Locate the cell with the specified text and output its (x, y) center coordinate. 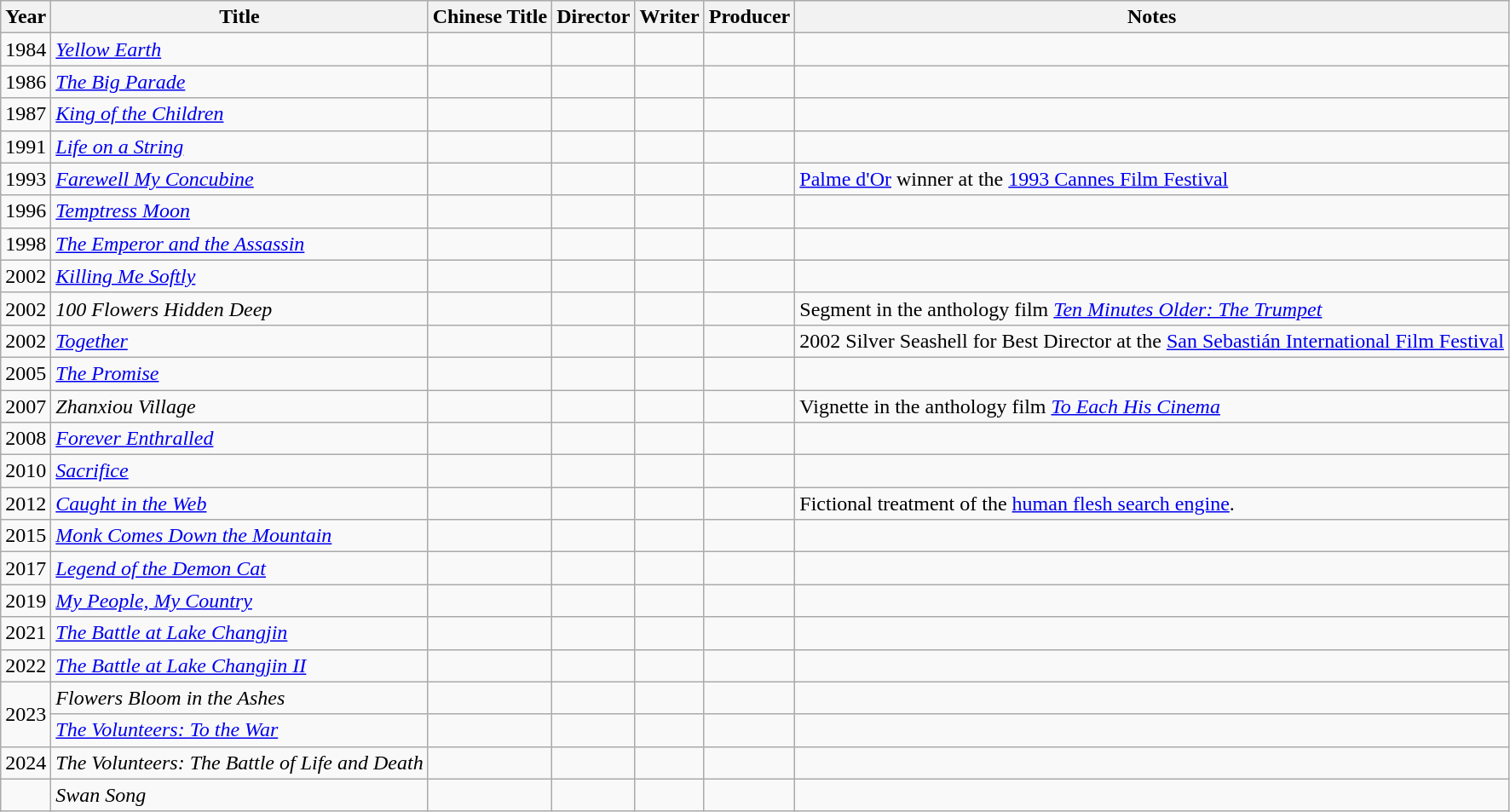
The Big Parade (239, 82)
Farewell My Concubine (239, 179)
1998 (26, 244)
1993 (26, 179)
Title (239, 17)
The Volunteers: The Battle of Life and Death (239, 763)
2022 (26, 665)
Caught in the Web (239, 504)
The Promise (239, 373)
Segment in the anthology film Ten Minutes Older: The Trumpet (1152, 308)
Sacrifice (239, 471)
1996 (26, 211)
2007 (26, 406)
2012 (26, 504)
The Battle at Lake Changjin II (239, 665)
My People, My Country (239, 601)
Chinese Title (490, 17)
1991 (26, 147)
Monk Comes Down the Mountain (239, 536)
Zhanxiou Village (239, 406)
2019 (26, 601)
2017 (26, 568)
2010 (26, 471)
100 Flowers Hidden Deep (239, 308)
Flowers Bloom in the Ashes (239, 698)
2023 (26, 714)
1986 (26, 82)
Palme d'Or winner at the 1993 Cannes Film Festival (1152, 179)
Swan Song (239, 795)
The Battle at Lake Changjin (239, 633)
2024 (26, 763)
Vignette in the anthology film To Each His Cinema (1152, 406)
2008 (26, 439)
King of the Children (239, 114)
Notes (1152, 17)
Legend of the Demon Cat (239, 568)
2002 Silver Seashell for Best Director at the San Sebastián International Film Festival (1152, 341)
Killing Me Softly (239, 276)
Year (26, 17)
1984 (26, 49)
Producer (750, 17)
The Emperor and the Assassin (239, 244)
2005 (26, 373)
The Volunteers: To the War (239, 730)
1987 (26, 114)
2015 (26, 536)
Temptress Moon (239, 211)
Forever Enthralled (239, 439)
Writer (670, 17)
Director (593, 17)
Fictional treatment of the human flesh search engine. (1152, 504)
Together (239, 341)
Yellow Earth (239, 49)
2021 (26, 633)
Life on a String (239, 147)
